Pinpoint the cell where the given text exists, returning its [X, Y] midpoint coordinate. 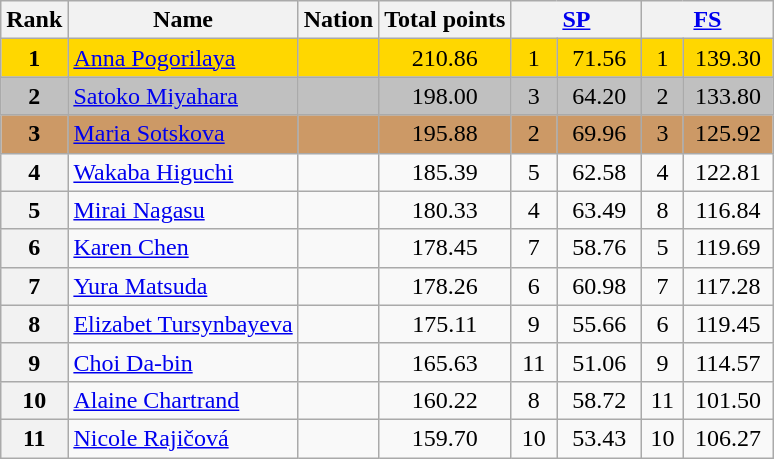
Satoko Miyahara [183, 96]
119.69 [728, 248]
Wakaba Higuchi [183, 172]
Total points [445, 20]
178.45 [445, 248]
64.20 [600, 96]
71.56 [600, 58]
119.45 [728, 324]
122.81 [728, 172]
114.57 [728, 362]
Rank [34, 20]
116.84 [728, 210]
53.43 [600, 438]
62.58 [600, 172]
195.88 [445, 134]
117.28 [728, 286]
55.66 [600, 324]
Choi Da-bin [183, 362]
Yura Matsuda [183, 286]
106.27 [728, 438]
210.86 [445, 58]
FS [708, 20]
Alaine Chartrand [183, 400]
139.30 [728, 58]
198.00 [445, 96]
58.76 [600, 248]
180.33 [445, 210]
69.96 [600, 134]
160.22 [445, 400]
63.49 [600, 210]
101.50 [728, 400]
178.26 [445, 286]
58.72 [600, 400]
Mirai Nagasu [183, 210]
175.11 [445, 324]
Maria Sotskova [183, 134]
133.80 [728, 96]
125.92 [728, 134]
165.63 [445, 362]
Name [183, 20]
51.06 [600, 362]
Elizabet Tursynbayeva [183, 324]
185.39 [445, 172]
Karen Chen [183, 248]
SP [576, 20]
Nation [338, 20]
60.98 [600, 286]
159.70 [445, 438]
Anna Pogorilaya [183, 58]
Nicole Rajičová [183, 438]
